Return the [X, Y] coordinate for the center point of the cell that contains the specified text.  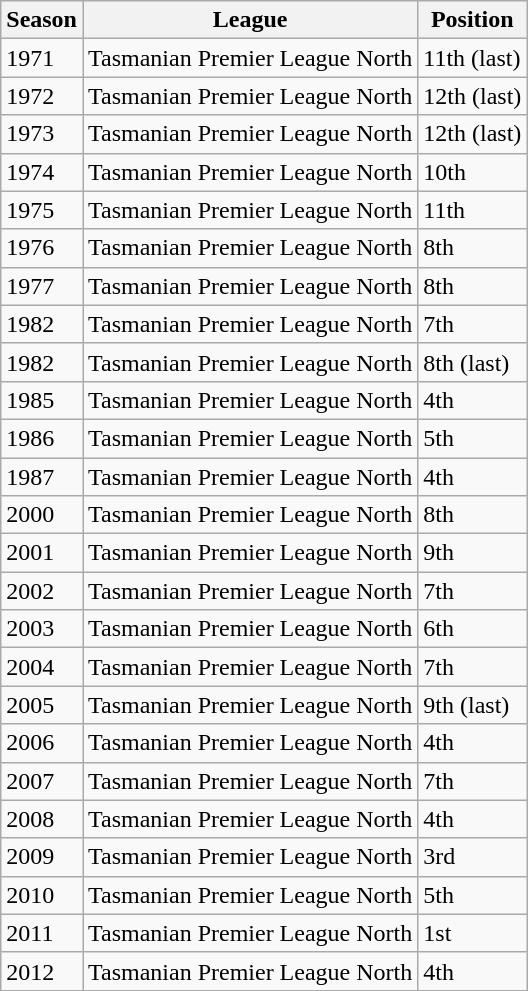
2004 [42, 667]
10th [472, 172]
1985 [42, 400]
Season [42, 20]
1977 [42, 286]
2006 [42, 743]
2003 [42, 629]
2011 [42, 933]
League [250, 20]
11th [472, 210]
1986 [42, 438]
2010 [42, 895]
2001 [42, 553]
1971 [42, 58]
2008 [42, 819]
1976 [42, 248]
11th (last) [472, 58]
9th [472, 553]
6th [472, 629]
3rd [472, 857]
1972 [42, 96]
1st [472, 933]
2002 [42, 591]
2005 [42, 705]
8th (last) [472, 362]
1974 [42, 172]
9th (last) [472, 705]
1987 [42, 477]
2009 [42, 857]
1975 [42, 210]
2012 [42, 971]
1973 [42, 134]
2000 [42, 515]
Position [472, 20]
2007 [42, 781]
